For the text-containing cell, return its midpoint in [x, y] coordinate format. 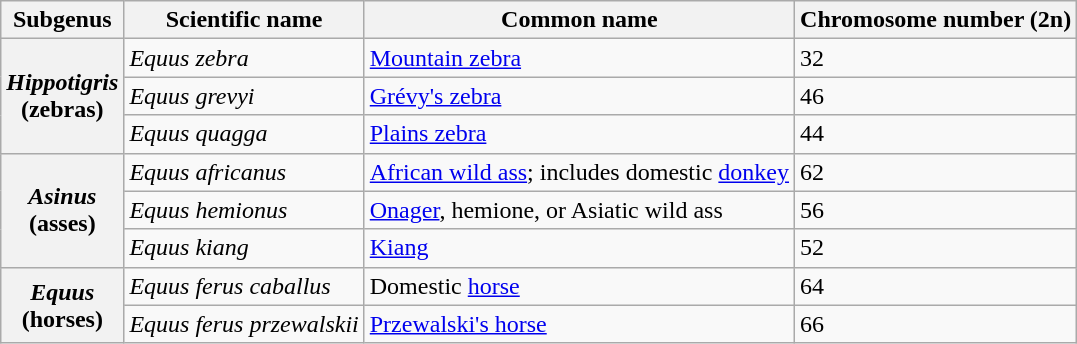
Przewalski's horse [579, 324]
Hippotigris(zebras) [62, 96]
46 [936, 96]
Equus grevyi [244, 96]
Equus quagga [244, 134]
62 [936, 172]
Equus zebra [244, 58]
Equus ferus przewalskii [244, 324]
Scientific name [244, 20]
66 [936, 324]
52 [936, 248]
Plains zebra [579, 134]
African wild ass; includes domestic donkey [579, 172]
Onager, hemione, or Asiatic wild ass [579, 210]
Kiang [579, 248]
44 [936, 134]
Asinus(asses) [62, 210]
Common name [579, 20]
Domestic horse [579, 286]
32 [936, 58]
Equus ferus caballus [244, 286]
Subgenus [62, 20]
Equus kiang [244, 248]
Grévy's zebra [579, 96]
56 [936, 210]
Equus africanus [244, 172]
Mountain zebra [579, 58]
Equus hemionus [244, 210]
Equus(horses) [62, 305]
Chromosome number (2n) [936, 20]
64 [936, 286]
